Determine the (X, Y) coordinate at the center of the cell enclosing the given text.  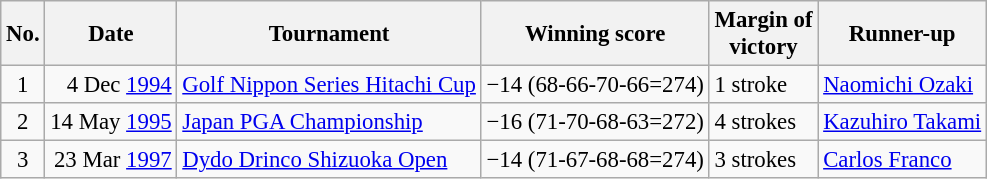
3 strokes (764, 160)
−16 (71-70-68-63=272) (595, 122)
Kazuhiro Takami (902, 122)
No. (23, 34)
−14 (68-66-70-66=274) (595, 85)
1 (23, 85)
Date (111, 34)
23 Mar 1997 (111, 160)
14 May 1995 (111, 122)
−14 (71-67-68-68=274) (595, 160)
Japan PGA Championship (329, 122)
Runner-up (902, 34)
Carlos Franco (902, 160)
1 stroke (764, 85)
3 (23, 160)
Golf Nippon Series Hitachi Cup (329, 85)
Tournament (329, 34)
Margin ofvictory (764, 34)
Winning score (595, 34)
Naomichi Ozaki (902, 85)
4 Dec 1994 (111, 85)
4 strokes (764, 122)
Dydo Drinco Shizuoka Open (329, 160)
2 (23, 122)
